From the cell containing the given text, extract its center point as (X, Y) coordinate. 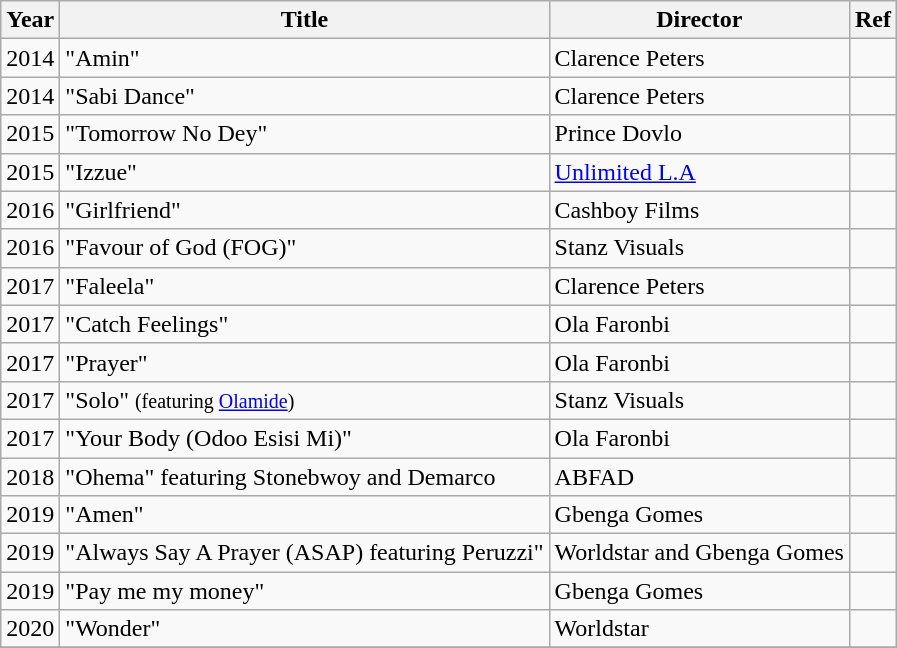
2020 (30, 629)
"Ohema" featuring Stonebwoy and Demarco (304, 477)
ABFAD (699, 477)
Year (30, 20)
"Girlfriend" (304, 210)
"Your Body (Odoo Esisi Mi)" (304, 438)
Cashboy Films (699, 210)
"Favour of God (FOG)" (304, 248)
"Amen" (304, 515)
"Prayer" (304, 362)
Ref (872, 20)
"Solo" (featuring Olamide) (304, 400)
"Catch Feelings" (304, 324)
"Izzue" (304, 172)
Director (699, 20)
Worldstar and Gbenga Gomes (699, 553)
"Pay me my money" (304, 591)
2018 (30, 477)
Title (304, 20)
Unlimited L.A (699, 172)
"Faleela" (304, 286)
"Always Say A Prayer (ASAP) featuring Peruzzi" (304, 553)
"Amin" (304, 58)
Worldstar (699, 629)
"Wonder" (304, 629)
"Sabi Dance" (304, 96)
"Tomorrow No Dey" (304, 134)
Prince Dovlo (699, 134)
